Scan for the cell matching the given text and deliver its (x, y) coordinate at center. 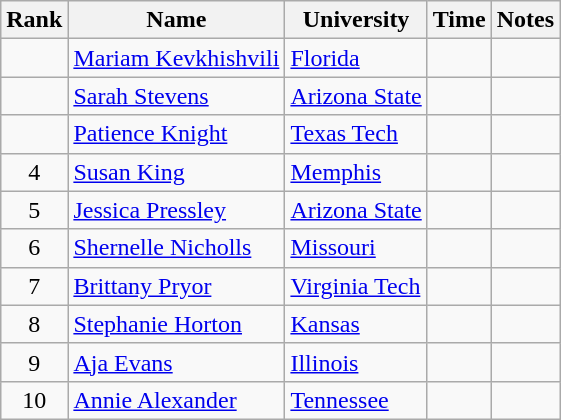
Name (176, 20)
Stephanie Horton (176, 324)
Tennessee (356, 400)
Illinois (356, 362)
Brittany Pryor (176, 286)
Aja Evans (176, 362)
Virginia Tech (356, 286)
Time (459, 20)
Shernelle Nicholls (176, 248)
Sarah Stevens (176, 96)
Susan King (176, 172)
9 (34, 362)
Patience Knight (176, 134)
Notes (525, 20)
Texas Tech (356, 134)
10 (34, 400)
University (356, 20)
Rank (34, 20)
8 (34, 324)
Jessica Pressley (176, 210)
Annie Alexander (176, 400)
Florida (356, 58)
5 (34, 210)
Kansas (356, 324)
Mariam Kevkhishvili (176, 58)
7 (34, 286)
4 (34, 172)
Memphis (356, 172)
Missouri (356, 248)
6 (34, 248)
